Provide the (X, Y) coordinate of the cell's center where the given text is located.  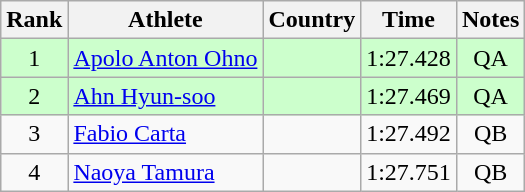
1:27.492 (409, 134)
Country (312, 20)
Notes (490, 20)
1:27.428 (409, 58)
1:27.469 (409, 96)
Apolo Anton Ohno (166, 58)
Fabio Carta (166, 134)
Athlete (166, 20)
Ahn Hyun-soo (166, 96)
4 (34, 172)
3 (34, 134)
Rank (34, 20)
2 (34, 96)
1 (34, 58)
Time (409, 20)
Naoya Tamura (166, 172)
1:27.751 (409, 172)
